Determine the [X, Y] coordinate at the center of the cell enclosing the given text.  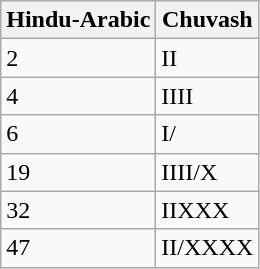
47 [78, 248]
4 [78, 96]
6 [78, 134]
Chuvash [208, 20]
Hindu-Arabic [78, 20]
II [208, 58]
IIII [208, 96]
32 [78, 210]
IIXXX [208, 210]
IIII/X [208, 172]
I/ [208, 134]
2 [78, 58]
19 [78, 172]
II/XXXX [208, 248]
